Determine the (X, Y) coordinate at the center of the cell enclosing the given text.  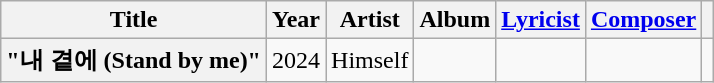
Album (455, 20)
Himself (370, 60)
Year (296, 20)
Lyricist (541, 20)
Title (134, 20)
Composer (643, 20)
Artist (370, 20)
2024 (296, 60)
"내 곁에 (Stand by me)" (134, 60)
